Locate the cell with the specified text and output its [X, Y] center coordinate. 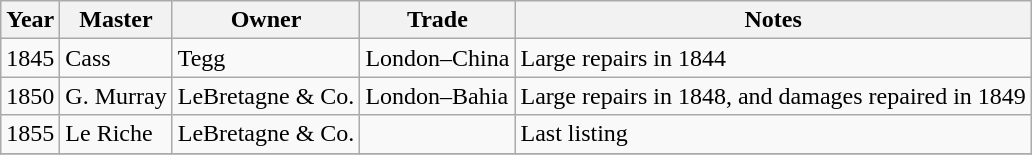
Le Riche [116, 134]
Year [30, 20]
London–China [438, 58]
Large repairs in 1844 [773, 58]
1855 [30, 134]
London–Bahia [438, 96]
G. Murray [116, 96]
Notes [773, 20]
Large repairs in 1848, and damages repaired in 1849 [773, 96]
Cass [116, 58]
Trade [438, 20]
Last listing [773, 134]
Master [116, 20]
1850 [30, 96]
1845 [30, 58]
Tegg [266, 58]
Owner [266, 20]
